Determine the [X, Y] coordinate at the center of the cell enclosing the given text.  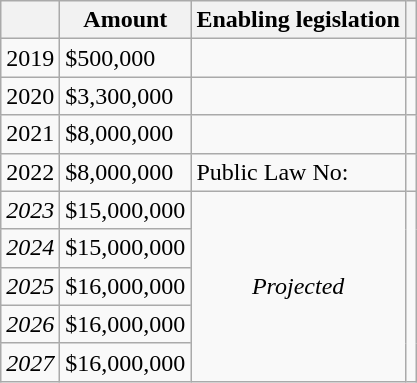
$500,000 [126, 58]
Public Law No: [298, 172]
2026 [30, 324]
2019 [30, 58]
2025 [30, 286]
2024 [30, 248]
$3,300,000 [126, 96]
2022 [30, 172]
Enabling legislation [298, 20]
2027 [30, 362]
Amount [126, 20]
Projected [298, 286]
2021 [30, 134]
2020 [30, 96]
2023 [30, 210]
